Locate the cell with the specified text and output its [x, y] center coordinate. 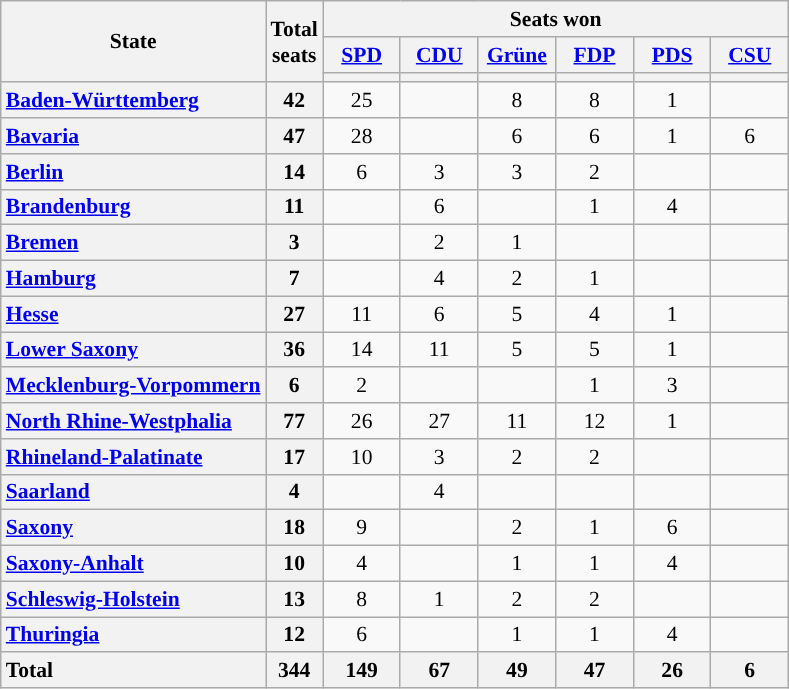
Saarland [134, 492]
42 [294, 101]
North Rhine-Westphalia [134, 421]
7 [294, 279]
Saxony-Anhalt [134, 564]
Saxony [134, 528]
25 [362, 101]
13 [294, 599]
49 [517, 671]
77 [294, 421]
SPD [362, 55]
67 [439, 671]
Bavaria [134, 136]
Schleswig-Holstein [134, 599]
Lower Saxony [134, 350]
Berlin [134, 172]
149 [362, 671]
Rhineland-Palatinate [134, 457]
Seats won [556, 19]
9 [362, 528]
Thuringia [134, 635]
FDP [595, 55]
18 [294, 528]
Totalseats [294, 42]
17 [294, 457]
Brandenburg [134, 207]
CDU [439, 55]
Bremen [134, 243]
Mecklenburg-Vorpommern [134, 386]
36 [294, 350]
Baden-Württemberg [134, 101]
State [134, 42]
Grüne [517, 55]
PDS [672, 55]
344 [294, 671]
Hamburg [134, 279]
Hesse [134, 314]
28 [362, 136]
CSU [750, 55]
Total [134, 671]
